Identify which cell holds the provided text, then report its [x, y] central coordinate. 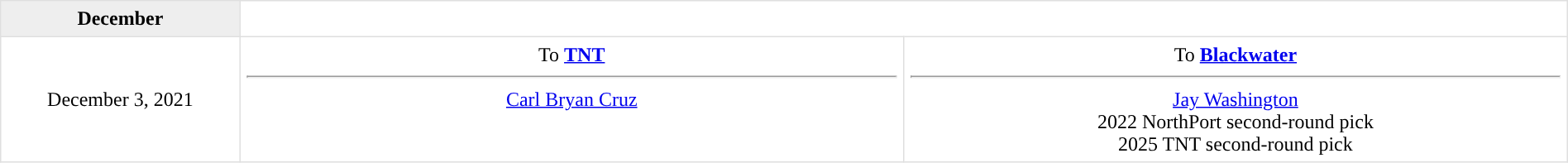
December [121, 19]
To TNTCarl Bryan Cruz [572, 99]
To BlackwaterJay Washington2022 NorthPort second-round pick2025 TNT second-round pick [1236, 99]
December 3, 2021 [121, 99]
